Identify which cell holds the provided text, then report its (x, y) central coordinate. 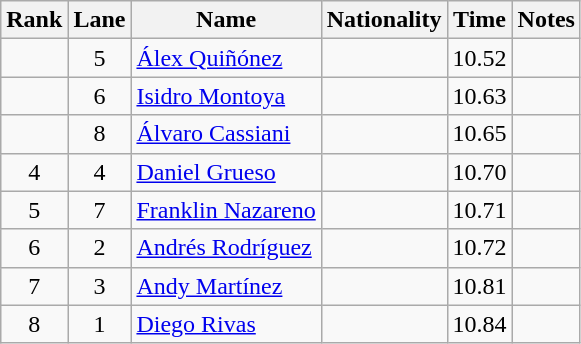
1 (100, 324)
Lane (100, 20)
10.70 (480, 172)
Daniel Grueso (226, 172)
Andy Martínez (226, 286)
3 (100, 286)
Nationality (384, 20)
10.52 (480, 58)
Andrés Rodríguez (226, 248)
Álvaro Cassiani (226, 134)
Rank (34, 20)
10.72 (480, 248)
Álex Quiñónez (226, 58)
10.81 (480, 286)
Diego Rivas (226, 324)
10.63 (480, 96)
Time (480, 20)
10.84 (480, 324)
Isidro Montoya (226, 96)
Franklin Nazareno (226, 210)
Name (226, 20)
10.71 (480, 210)
Notes (546, 20)
10.65 (480, 134)
2 (100, 248)
